Return the (x, y) coordinate for the center point of the cell that contains the specified text.  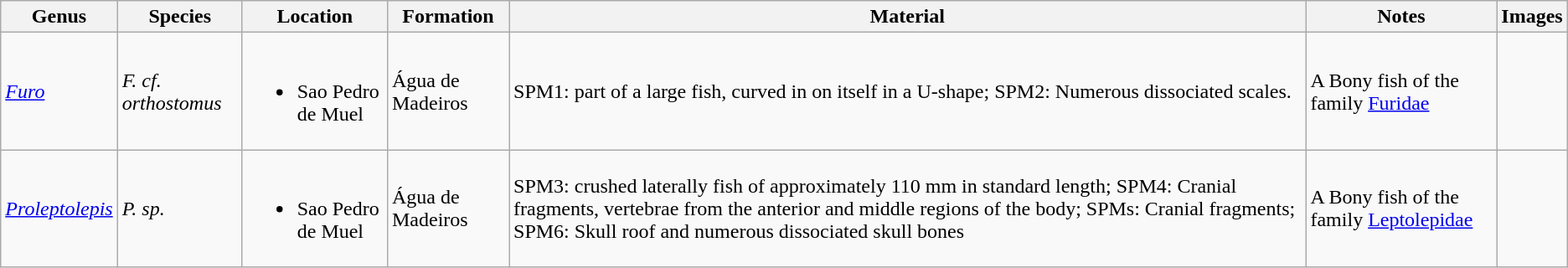
Species (179, 17)
F. cf. orthostomus (179, 91)
Furo (59, 91)
A Bony fish of the family Leptolepidae (1401, 209)
A Bony fish of the family Furidae (1401, 91)
Notes (1401, 17)
Images (1532, 17)
SPM1: part of a large fish, curved in on itself in a U-shape; SPM2: Numerous dissociated scales. (908, 91)
Location (315, 17)
P. sp. (179, 209)
Formation (447, 17)
Material (908, 17)
Proleptolepis (59, 209)
Genus (59, 17)
